Find where the given text appears and provide that cell's center as [X, Y] coordinate. 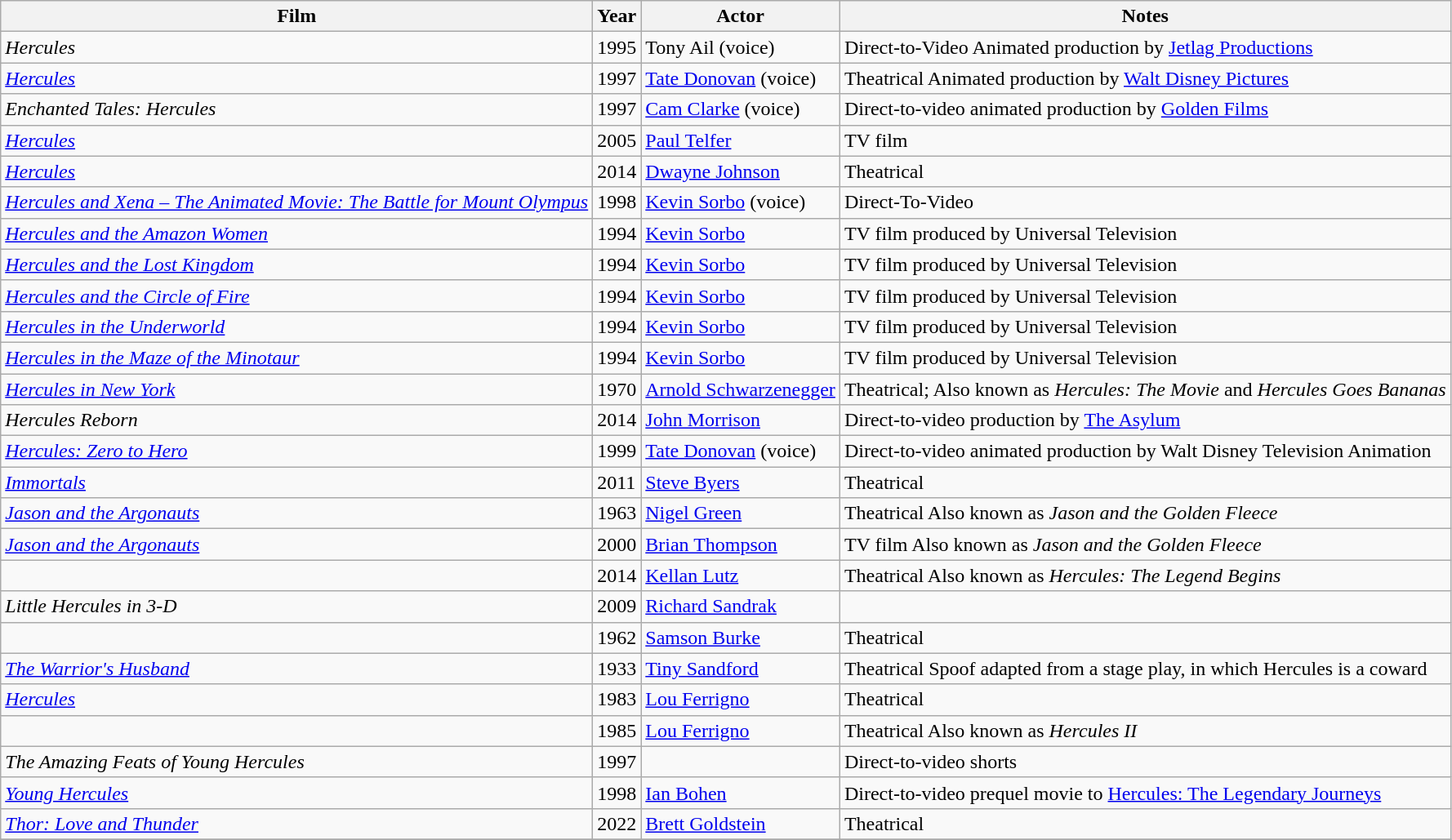
2009 [617, 607]
Tony Ail (voice) [741, 47]
Richard Sandrak [741, 607]
1970 [617, 389]
1985 [617, 731]
2022 [617, 824]
Theatrical; Also known as Hercules: The Movie and Hercules Goes Bananas [1145, 389]
Immortals [297, 482]
1933 [617, 669]
Cam Clarke (voice) [741, 109]
1962 [617, 638]
Hercules in the Maze of the Minotaur [297, 358]
Samson Burke [741, 638]
2000 [617, 544]
1963 [617, 513]
Hercules in New York [297, 389]
Young Hercules [297, 793]
The Amazing Feats of Young Hercules [297, 762]
Direct-to-video animated production by Walt Disney Television Animation [1145, 451]
Thor: Love and Thunder [297, 824]
Year [617, 16]
Paul Telfer [741, 140]
Direct-to-Video Animated production by Jetlag Productions [1145, 47]
Nigel Green [741, 513]
The Warrior's Husband [297, 669]
Kellan Lutz [741, 576]
Theatrical Also known as Hercules: The Legend Begins [1145, 576]
Film [297, 16]
Dwayne Johnson [741, 171]
Notes [1145, 16]
TV film Also known as Jason and the Golden Fleece [1145, 544]
Hercules and the Lost Kingdom [297, 264]
2005 [617, 140]
Direct-to-video animated production by Golden Films [1145, 109]
John Morrison [741, 420]
Hercules in the Underworld [297, 327]
Theatrical Spoof adapted from a stage play, in which Hercules is a coward [1145, 669]
Enchanted Tales: Hercules [297, 109]
Theatrical Also known as Jason and the Golden Fleece [1145, 513]
Direct-to-video prequel movie to Hercules: The Legendary Journeys [1145, 793]
Actor [741, 16]
Ian Bohen [741, 793]
Tiny Sandford [741, 669]
Brian Thompson [741, 544]
1983 [617, 700]
Brett Goldstein [741, 824]
Theatrical Also known as Hercules II [1145, 731]
Direct-to-video production by The Asylum [1145, 420]
Little Hercules in 3-D [297, 607]
Hercules: Zero to Hero [297, 451]
Kevin Sorbo (voice) [741, 202]
Theatrical Animated production by Walt Disney Pictures [1145, 78]
Hercules Reborn [297, 420]
Direct-to-video shorts [1145, 762]
1995 [617, 47]
TV film [1145, 140]
1999 [617, 451]
Hercules and Xena – The Animated Movie: The Battle for Mount Olympus [297, 202]
Arnold Schwarzenegger [741, 389]
Hercules and the Circle of Fire [297, 296]
Direct-To-Video [1145, 202]
Hercules and the Amazon Women [297, 233]
2011 [617, 482]
Steve Byers [741, 482]
